Extract the [x, y] coordinate from the center of the cell holding the provided text.  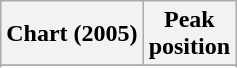
Peakposition [189, 34]
Chart (2005) [72, 34]
